Output the (X, Y) coordinate of the center of the cell containing the given text.  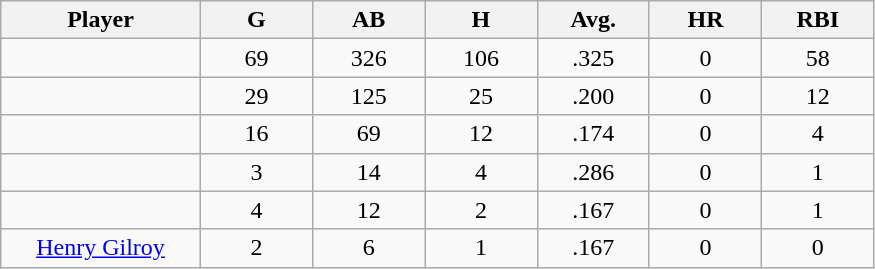
Player (101, 20)
6 (369, 248)
RBI (818, 20)
3 (256, 172)
14 (369, 172)
.200 (593, 96)
Avg. (593, 20)
AB (369, 20)
HR (705, 20)
125 (369, 96)
58 (818, 58)
H (481, 20)
G (256, 20)
326 (369, 58)
25 (481, 96)
16 (256, 134)
29 (256, 96)
.286 (593, 172)
.325 (593, 58)
Henry Gilroy (101, 248)
.174 (593, 134)
106 (481, 58)
